Identify which cell holds the provided text, then report its [X, Y] central coordinate. 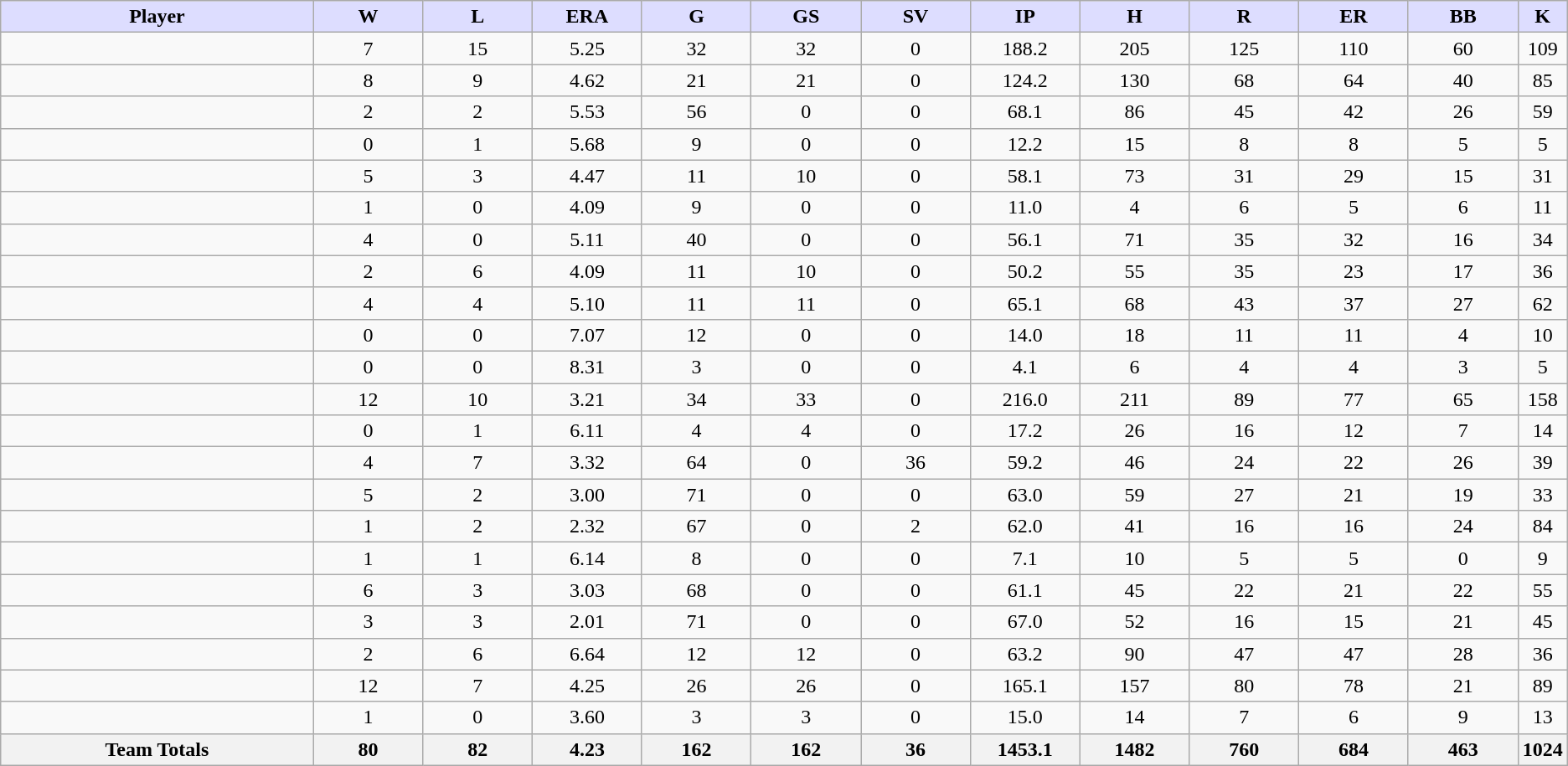
3.03 [588, 590]
17 [1462, 271]
BB [1462, 17]
58.1 [1025, 176]
IP [1025, 17]
5.10 [588, 303]
8.31 [588, 367]
7.07 [588, 335]
GS [806, 17]
41 [1134, 527]
56.1 [1025, 239]
4.25 [588, 686]
1482 [1134, 749]
6.64 [588, 654]
50.2 [1025, 271]
68.1 [1025, 112]
ER [1354, 17]
6.14 [588, 558]
85 [1543, 80]
3.60 [588, 717]
60 [1462, 49]
15.0 [1025, 717]
67.0 [1025, 622]
4.23 [588, 749]
23 [1354, 271]
46 [1134, 463]
3.32 [588, 463]
52 [1134, 622]
62.0 [1025, 527]
78 [1354, 686]
14.0 [1025, 335]
77 [1354, 399]
216.0 [1025, 399]
R [1245, 17]
109 [1543, 49]
13 [1543, 717]
5.68 [588, 144]
12.2 [1025, 144]
684 [1354, 749]
1024 [1543, 749]
157 [1134, 686]
67 [697, 527]
5.53 [588, 112]
SV [916, 17]
11.0 [1025, 208]
43 [1245, 303]
124.2 [1025, 80]
29 [1354, 176]
84 [1543, 527]
125 [1245, 49]
19 [1462, 495]
205 [1134, 49]
3.00 [588, 495]
17.2 [1025, 431]
2.01 [588, 622]
5.11 [588, 239]
W [369, 17]
56 [697, 112]
90 [1134, 654]
73 [1134, 176]
28 [1462, 654]
62 [1543, 303]
6.11 [588, 431]
61.1 [1025, 590]
4.1 [1025, 367]
42 [1354, 112]
K [1543, 17]
G [697, 17]
1453.1 [1025, 749]
4.62 [588, 80]
65 [1462, 399]
18 [1134, 335]
39 [1543, 463]
211 [1134, 399]
Player [157, 17]
4.47 [588, 176]
188.2 [1025, 49]
463 [1462, 749]
7.1 [1025, 558]
Team Totals [157, 749]
86 [1134, 112]
158 [1543, 399]
82 [477, 749]
ERA [588, 17]
65.1 [1025, 303]
59.2 [1025, 463]
37 [1354, 303]
63.0 [1025, 495]
760 [1245, 749]
2.32 [588, 527]
110 [1354, 49]
165.1 [1025, 686]
5.25 [588, 49]
3.21 [588, 399]
L [477, 17]
63.2 [1025, 654]
130 [1134, 80]
H [1134, 17]
